Locate the cell with the specified text and output its [X, Y] center coordinate. 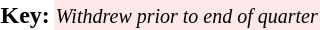
Withdrew prior to end of quarter [186, 15]
